Detect which cell encompasses the target text, then output its (x, y) center coordinate. 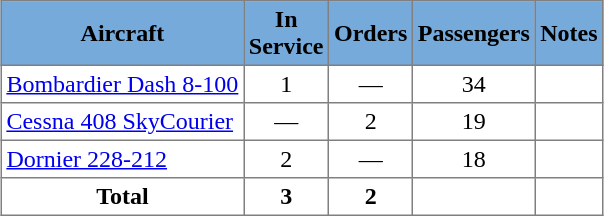
18 (474, 159)
Aircraft (122, 33)
34 (474, 84)
Notes (569, 33)
Total (122, 197)
InService (286, 33)
Bombardier Dash 8-100 (122, 84)
Passengers (474, 33)
3 (286, 197)
Orders (371, 33)
Cessna 408 SkyCourier (122, 122)
Dornier 228-212 (122, 159)
19 (474, 122)
1 (286, 84)
